Provide the [X, Y] coordinate of the cell's center where the given text is located.  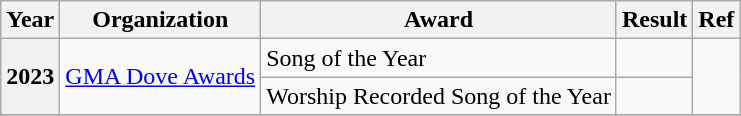
Song of the Year [439, 58]
Worship Recorded Song of the Year [439, 96]
Organization [160, 20]
Year [30, 20]
GMA Dove Awards [160, 77]
Result [654, 20]
Award [439, 20]
2023 [30, 77]
Ref [716, 20]
